Identify which cell holds the provided text, then report its (x, y) central coordinate. 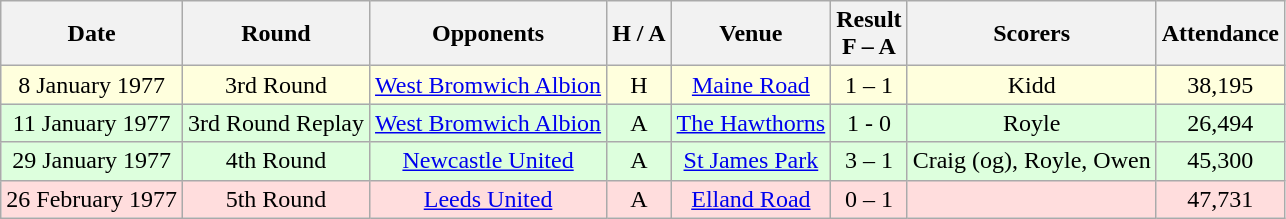
38,195 (1220, 85)
8 January 1977 (92, 85)
Attendance (1220, 34)
1 - 0 (869, 123)
1 – 1 (869, 85)
ResultF – A (869, 34)
Round (276, 34)
Venue (751, 34)
H / A (639, 34)
H (639, 85)
45,300 (1220, 161)
Leeds United (488, 199)
26 February 1977 (92, 199)
Kidd (1032, 85)
26,494 (1220, 123)
Newcastle United (488, 161)
29 January 1977 (92, 161)
0 – 1 (869, 199)
11 January 1977 (92, 123)
3 – 1 (869, 161)
Scorers (1032, 34)
3rd Round (276, 85)
St James Park (751, 161)
Maine Road (751, 85)
4th Round (276, 161)
Elland Road (751, 199)
47,731 (1220, 199)
Craig (og), Royle, Owen (1032, 161)
3rd Round Replay (276, 123)
Date (92, 34)
Opponents (488, 34)
The Hawthorns (751, 123)
5th Round (276, 199)
Royle (1032, 123)
